Identify which cell holds the provided text, then report its (X, Y) central coordinate. 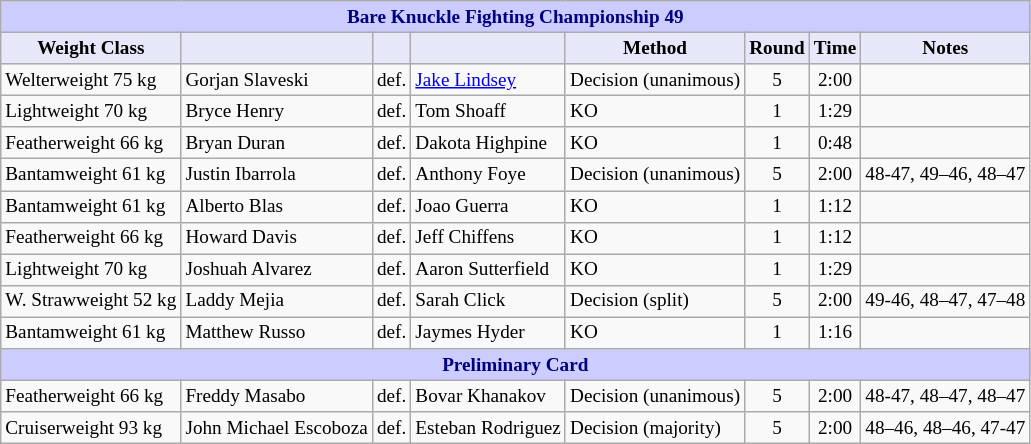
Sarah Click (488, 301)
Joshuah Alvarez (276, 270)
Bovar Khanakov (488, 396)
Jake Lindsey (488, 80)
49-46, 48–47, 47–48 (946, 301)
Round (778, 48)
Laddy Mejia (276, 301)
Joao Guerra (488, 206)
Preliminary Card (516, 365)
Esteban Rodriguez (488, 428)
Bryan Duran (276, 143)
48–46, 48–46, 47-47 (946, 428)
John Michael Escoboza (276, 428)
1:16 (834, 333)
Aaron Sutterfield (488, 270)
Weight Class (91, 48)
Justin Ibarrola (276, 175)
Anthony Foye (488, 175)
Decision (majority) (654, 428)
Method (654, 48)
Tom Shoaff (488, 111)
Notes (946, 48)
W. Strawweight 52 kg (91, 301)
Alberto Blas (276, 206)
Gorjan Slaveski (276, 80)
Howard Davis (276, 238)
Cruiserweight 93 kg (91, 428)
48-47, 49–46, 48–47 (946, 175)
Bare Knuckle Fighting Championship 49 (516, 17)
Freddy Masabo (276, 396)
Dakota Highpine (488, 143)
Welterweight 75 kg (91, 80)
48-47, 48–47, 48–47 (946, 396)
Jeff Chiffens (488, 238)
0:48 (834, 143)
Decision (split) (654, 301)
Bryce Henry (276, 111)
Jaymes Hyder (488, 333)
Matthew Russo (276, 333)
Time (834, 48)
